For the text-containing cell, return its midpoint in (x, y) coordinate format. 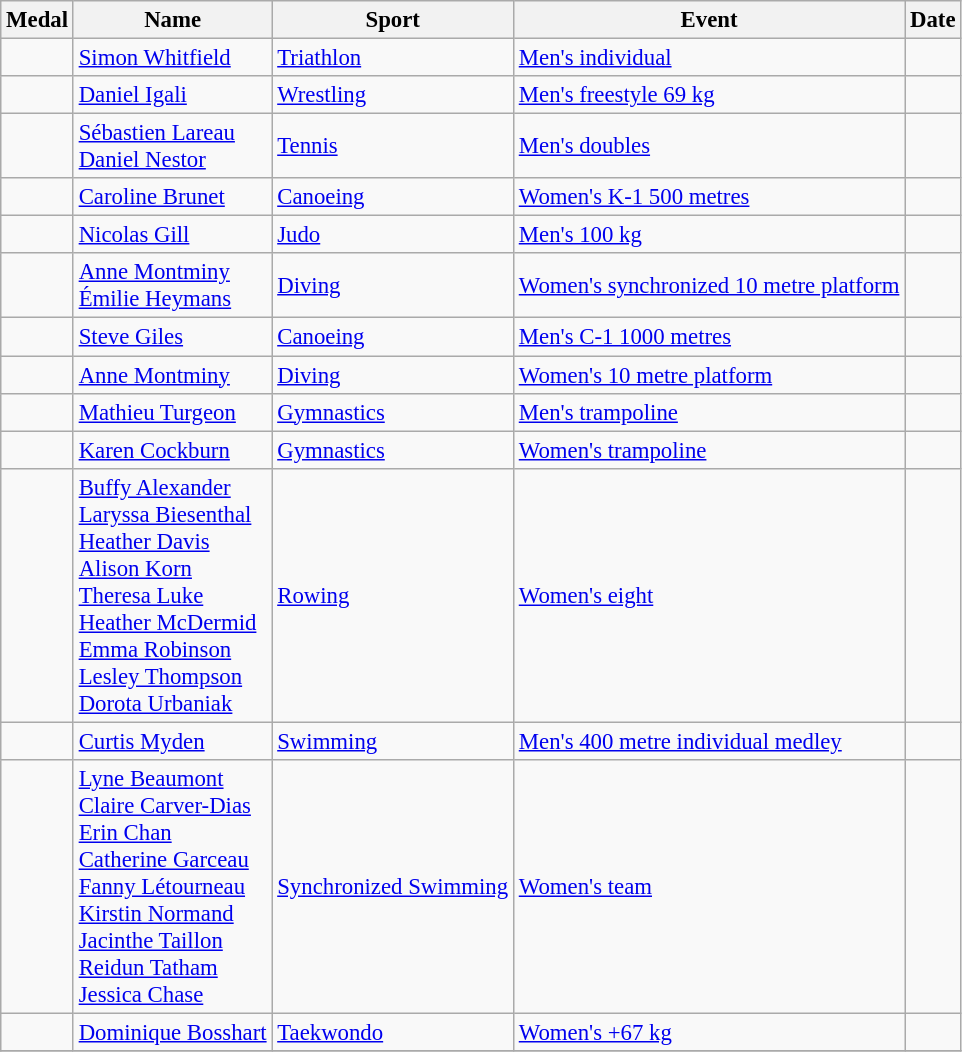
Men's C-1 1000 metres (708, 337)
Anne MontminyÉmilie Heymans (172, 286)
Name (172, 20)
Women's team (708, 887)
Synchronized Swimming (393, 887)
Dominique Bosshart (172, 1032)
Women's 10 metre platform (708, 375)
Men's freestyle 69 kg (708, 95)
Simon Whitfield (172, 58)
Men's trampoline (708, 412)
Men's 100 kg (708, 235)
Mathieu Turgeon (172, 412)
Triathlon (393, 58)
Steve Giles (172, 337)
Date (933, 20)
Judo (393, 235)
Buffy AlexanderLaryssa BiesenthalHeather DavisAlison KornTheresa LukeHeather McDermidEmma RobinsonLesley ThompsonDorota Urbaniak (172, 595)
Nicolas Gill (172, 235)
Women's eight (708, 595)
Curtis Myden (172, 741)
Daniel Igali (172, 95)
Karen Cockburn (172, 450)
Rowing (393, 595)
Medal (38, 20)
Anne Montminy (172, 375)
Women's synchronized 10 metre platform (708, 286)
Taekwondo (393, 1032)
Lyne BeaumontClaire Carver-DiasErin ChanCatherine GarceauFanny LétourneauKirstin NormandJacinthe TaillonReidun TathamJessica Chase (172, 887)
Caroline Brunet (172, 197)
Women's +67 kg (708, 1032)
Event (708, 20)
Men's 400 metre individual medley (708, 741)
Tennis (393, 146)
Sport (393, 20)
Women's trampoline (708, 450)
Men's individual (708, 58)
Women's K-1 500 metres (708, 197)
Men's doubles (708, 146)
Sébastien LareauDaniel Nestor (172, 146)
Wrestling (393, 95)
Swimming (393, 741)
